Determine the [X, Y] coordinate at the center of the cell enclosing the given text.  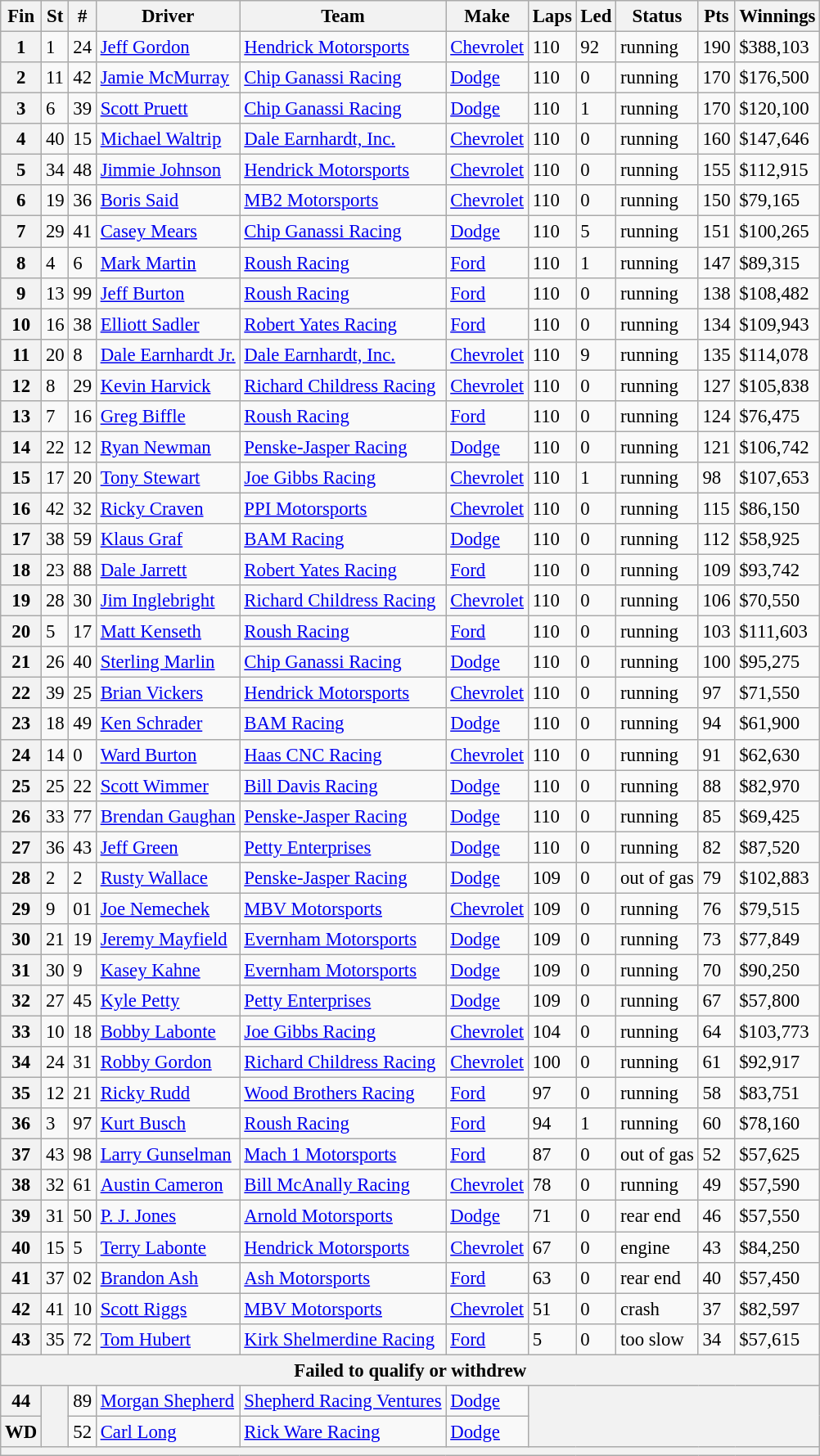
$86,150 [777, 508]
78 [552, 1186]
Team [343, 16]
Ryan Newman [168, 447]
124 [717, 417]
106 [717, 601]
Terry Labonte [168, 1247]
crash [657, 1309]
150 [717, 201]
engine [657, 1247]
$78,160 [777, 1124]
112 [717, 539]
Scott Pruett [168, 109]
$108,482 [777, 293]
155 [717, 170]
Dale Jarrett [168, 570]
103 [717, 632]
Jimmie Johnson [168, 170]
60 [717, 1124]
82 [717, 847]
Wood Brothers Racing [343, 1093]
Make [487, 16]
Michael Waltrip [168, 139]
$57,800 [777, 1001]
70 [717, 970]
48 [82, 170]
$84,250 [777, 1247]
Morgan Shepherd [168, 1401]
134 [717, 324]
Jeff Gordon [168, 47]
MB2 Motorsports [343, 201]
Klaus Graf [168, 539]
51 [552, 1309]
Tony Stewart [168, 478]
76 [717, 908]
Ken Schrader [168, 724]
72 [82, 1339]
$107,653 [777, 478]
104 [552, 1032]
Dale Earnhardt Jr. [168, 354]
127 [717, 385]
Haas CNC Racing [343, 755]
77 [82, 816]
Jamie McMurray [168, 78]
Carl Long [168, 1431]
$62,630 [777, 755]
Bobby Labonte [168, 1032]
$92,917 [777, 1062]
$90,250 [777, 970]
Fin [21, 16]
Ash Motorsports [343, 1278]
01 [82, 908]
$61,900 [777, 724]
$120,100 [777, 109]
Led [596, 16]
135 [717, 354]
WD [21, 1431]
Ricky Rudd [168, 1093]
$58,925 [777, 539]
79 [717, 878]
$71,550 [777, 693]
$109,943 [777, 324]
63 [552, 1278]
Bill McAnally Racing [343, 1186]
Robby Gordon [168, 1062]
$95,275 [777, 662]
59 [82, 539]
91 [717, 755]
115 [717, 508]
44 [21, 1401]
$93,742 [777, 570]
$105,838 [777, 385]
Ward Burton [168, 755]
45 [82, 1001]
$82,597 [777, 1309]
Laps [552, 16]
Status [657, 16]
# [82, 16]
PPI Motorsports [343, 508]
$147,646 [777, 139]
$76,475 [777, 417]
Arnold Motorsports [343, 1216]
Scott Wimmer [168, 786]
Jim Inglebright [168, 601]
71 [552, 1216]
P. J. Jones [168, 1216]
02 [82, 1278]
Ricky Craven [168, 508]
160 [717, 139]
Scott Riggs [168, 1309]
$82,970 [777, 786]
$57,550 [777, 1216]
99 [82, 293]
$57,450 [777, 1278]
138 [717, 293]
Kurt Busch [168, 1124]
Brendan Gaughan [168, 816]
Brandon Ash [168, 1278]
Austin Cameron [168, 1186]
Elliott Sadler [168, 324]
46 [717, 1216]
$69,425 [777, 816]
$103,773 [777, 1032]
121 [717, 447]
Kyle Petty [168, 1001]
$102,883 [777, 878]
Bill Davis Racing [343, 786]
$100,265 [777, 232]
$176,500 [777, 78]
Brian Vickers [168, 693]
$114,078 [777, 354]
Rick Ware Racing [343, 1431]
64 [717, 1032]
$79,165 [777, 201]
$89,315 [777, 263]
Kevin Harvick [168, 385]
Boris Said [168, 201]
$388,103 [777, 47]
Mach 1 Motorsports [343, 1155]
Tom Hubert [168, 1339]
$111,603 [777, 632]
too slow [657, 1339]
89 [82, 1401]
$87,520 [777, 847]
Joe Nemechek [168, 908]
73 [717, 940]
$83,751 [777, 1093]
Rusty Wallace [168, 878]
Failed to qualify or withdrew [411, 1370]
$57,615 [777, 1339]
Matt Kenseth [168, 632]
Pts [717, 16]
Winnings [777, 16]
Casey Mears [168, 232]
151 [717, 232]
Mark Martin [168, 263]
$106,742 [777, 447]
147 [717, 263]
$70,550 [777, 601]
Jeremy Mayfield [168, 940]
58 [717, 1093]
$77,849 [777, 940]
87 [552, 1155]
$112,915 [777, 170]
Jeff Burton [168, 293]
Driver [168, 16]
Kasey Kahne [168, 970]
Greg Biffle [168, 417]
Jeff Green [168, 847]
190 [717, 47]
$57,625 [777, 1155]
85 [717, 816]
50 [82, 1216]
Sterling Marlin [168, 662]
Shepherd Racing Ventures [343, 1401]
Kirk Shelmerdine Racing [343, 1339]
$57,590 [777, 1186]
92 [596, 47]
$79,515 [777, 908]
St [56, 16]
Larry Gunselman [168, 1155]
